Output the [x, y] coordinate of the center of the cell containing the given text.  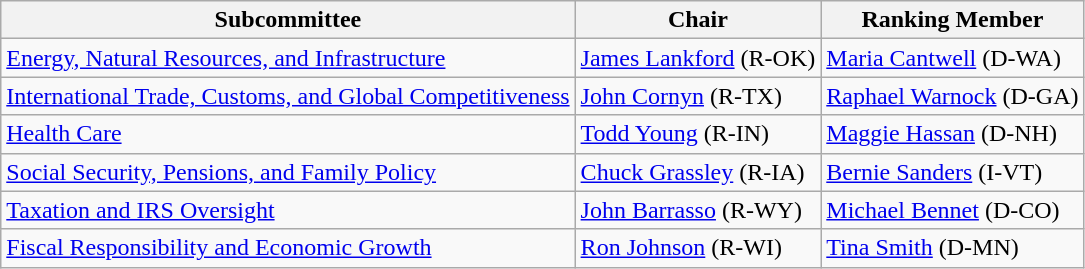
Taxation and IRS Oversight [288, 210]
Health Care [288, 134]
Energy, Natural Resources, and Infrastructure [288, 58]
Raphael Warnock (D-GA) [952, 96]
Maggie Hassan (D-NH) [952, 134]
Social Security, Pensions, and Family Policy [288, 172]
Todd Young (R-IN) [698, 134]
Chair [698, 20]
Michael Bennet (D-CO) [952, 210]
International Trade, Customs, and Global Competitiveness [288, 96]
Chuck Grassley (R-IA) [698, 172]
Maria Cantwell (D-WA) [952, 58]
James Lankford (R-OK) [698, 58]
Subcommittee [288, 20]
Ranking Member [952, 20]
Ron Johnson (R-WI) [698, 248]
John Cornyn (R-TX) [698, 96]
Bernie Sanders (I-VT) [952, 172]
Fiscal Responsibility and Economic Growth [288, 248]
John Barrasso (R-WY) [698, 210]
Tina Smith (D-MN) [952, 248]
